Find where the given text appears and provide that cell's center as [X, Y] coordinate. 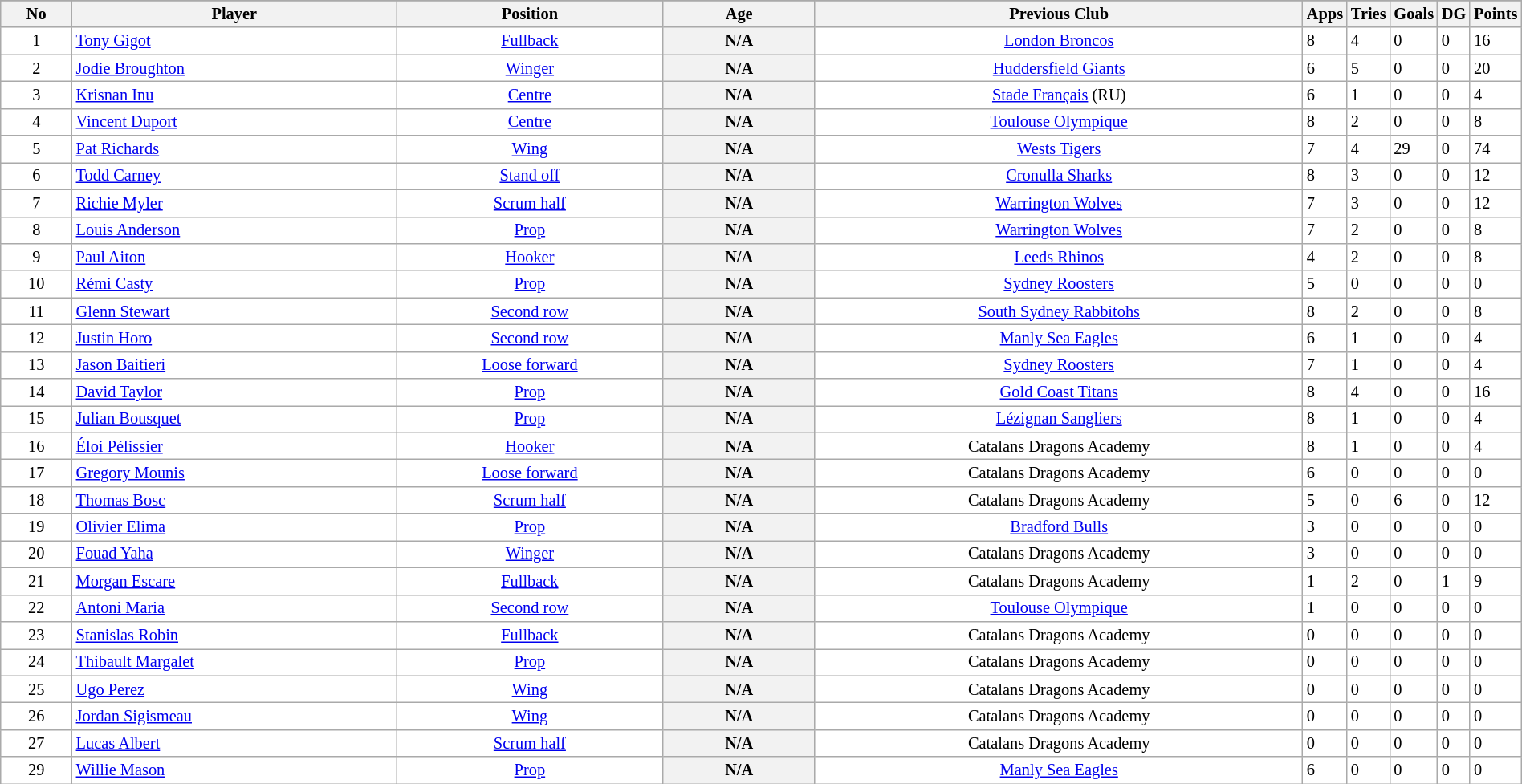
Fouad Yaha [234, 554]
19 [37, 527]
Apps [1325, 14]
Previous Club [1059, 14]
21 [37, 581]
Éloi Pélissier [234, 446]
Thibault Margalet [234, 662]
10 [37, 284]
Gold Coast Titans [1059, 392]
27 [37, 743]
London Broncos [1059, 41]
Pat Richards [234, 149]
Tries [1368, 14]
Louis Anderson [234, 230]
Olivier Elima [234, 527]
Stand off [530, 176]
Ugo Perez [234, 689]
Leeds Rhinos [1059, 257]
18 [37, 500]
Krisnan Inu [234, 95]
13 [37, 365]
11 [37, 311]
17 [37, 473]
Thomas Bosc [234, 500]
15 [37, 419]
Vincent Duport [234, 122]
Morgan Escare [234, 581]
26 [37, 716]
Glenn Stewart [234, 311]
Jason Baitieri [234, 365]
Player [234, 14]
No [37, 14]
Todd Carney [234, 176]
Lézignan Sangliers [1059, 419]
Julian Bousquet [234, 419]
Huddersfield Giants [1059, 68]
Points [1496, 14]
14 [37, 392]
Willie Mason [234, 770]
Rémi Casty [234, 284]
Antoni Maria [234, 608]
DG [1454, 14]
24 [37, 662]
Age [739, 14]
Goals [1414, 14]
Bradford Bulls [1059, 527]
Lucas Albert [234, 743]
Jodie Broughton [234, 68]
25 [37, 689]
Richie Myler [234, 203]
Wests Tigers [1059, 149]
David Taylor [234, 392]
74 [1496, 149]
Cronulla Sharks [1059, 176]
Position [530, 14]
Gregory Mounis [234, 473]
22 [37, 608]
Jordan Sigismeau [234, 716]
South Sydney Rabbitohs [1059, 311]
Stade Français (RU) [1059, 95]
Stanislas Robin [234, 635]
Justin Horo [234, 338]
Paul Aiton [234, 257]
Tony Gigot [234, 41]
23 [37, 635]
